Output the (X, Y) coordinate of the center of the cell containing the given text.  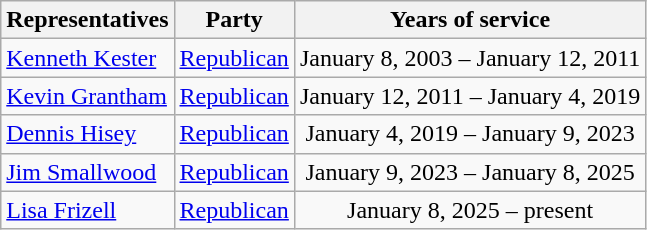
Kevin Grantham (88, 96)
Jim Smallwood (88, 172)
Kenneth Kester (88, 58)
January 8, 2003 – January 12, 2011 (470, 58)
Party (234, 20)
Representatives (88, 20)
Dennis Hisey (88, 134)
January 9, 2023 – January 8, 2025 (470, 172)
January 4, 2019 – January 9, 2023 (470, 134)
January 12, 2011 – January 4, 2019 (470, 96)
Lisa Frizell (88, 210)
January 8, 2025 – present (470, 210)
Years of service (470, 20)
